Locate the cell with the specified text and output its (X, Y) center coordinate. 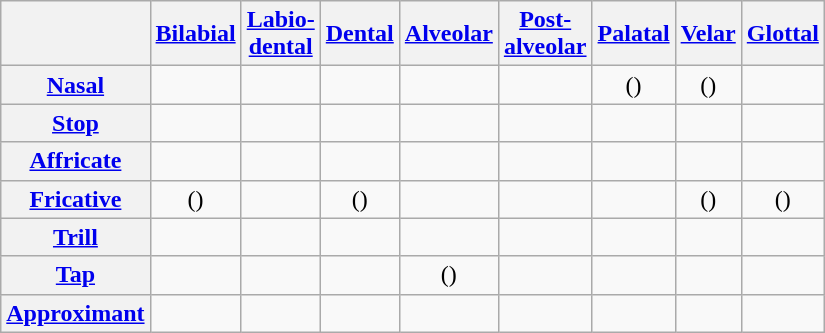
Approximant (76, 313)
Velar (708, 34)
Affricate (76, 161)
Bilabial (196, 34)
Fricative (76, 199)
Stop (76, 123)
Tap (76, 275)
Post-alveolar (545, 34)
Nasal (76, 85)
Labio-dental (280, 34)
Trill (76, 237)
Glottal (782, 34)
Dental (360, 34)
Alveolar (448, 34)
Palatal (634, 34)
